Extract the [X, Y] coordinate from the center of the cell holding the provided text.  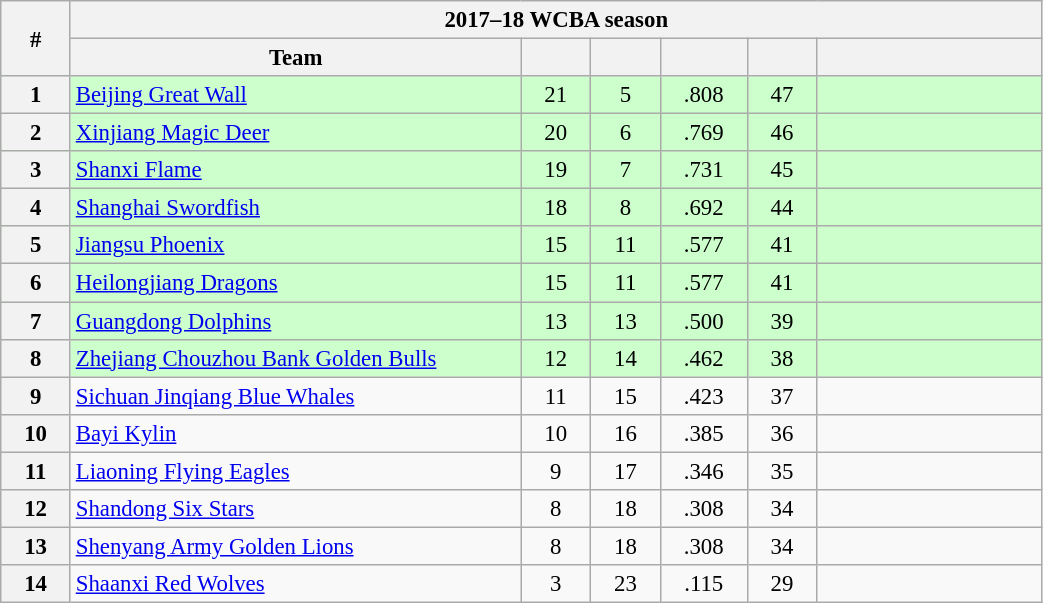
16 [626, 433]
.500 [704, 321]
20 [556, 133]
35 [782, 471]
.808 [704, 95]
Bayi Kylin [295, 433]
Shanghai Swordfish [295, 208]
.462 [704, 358]
Team [295, 58]
.692 [704, 208]
.423 [704, 396]
17 [626, 471]
Shenyang Army Golden Lions [295, 546]
Sichuan Jinqiang Blue Whales [295, 396]
47 [782, 95]
4 [36, 208]
38 [782, 358]
Shaanxi Red Wolves [295, 584]
# [36, 38]
Zhejiang Chouzhou Bank Golden Bulls [295, 358]
37 [782, 396]
36 [782, 433]
46 [782, 133]
45 [782, 170]
2 [36, 133]
1 [36, 95]
21 [556, 95]
.731 [704, 170]
44 [782, 208]
Shanxi Flame [295, 170]
23 [626, 584]
.346 [704, 471]
29 [782, 584]
Beijing Great Wall [295, 95]
.115 [704, 584]
Guangdong Dolphins [295, 321]
39 [782, 321]
.385 [704, 433]
Heilongjiang Dragons [295, 283]
Liaoning Flying Eagles [295, 471]
.769 [704, 133]
Jiangsu Phoenix [295, 245]
Xinjiang Magic Deer [295, 133]
2017–18 WCBA season [556, 20]
Shandong Six Stars [295, 509]
19 [556, 170]
